Pinpoint the cell where the given text exists, returning its [x, y] midpoint coordinate. 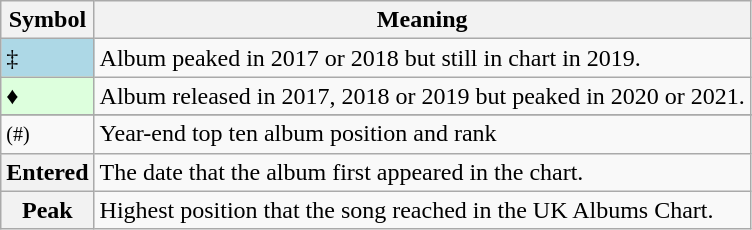
Album released in 2017, 2018 or 2019 but peaked in 2020 or 2021. [422, 96]
Peak [48, 210]
Meaning [422, 20]
Entered [48, 172]
Symbol [48, 20]
Album peaked in 2017 or 2018 but still in chart in 2019. [422, 58]
Highest position that the song reached in the UK Albums Chart. [422, 210]
The date that the album first appeared in the chart. [422, 172]
♦ [48, 96]
‡ [48, 58]
Year-end top ten album position and rank [422, 134]
(#) [48, 134]
